Output the [x, y] coordinate of the center of the cell containing the given text.  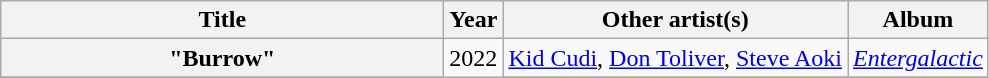
Kid Cudi, Don Toliver, Steve Aoki [676, 58]
Other artist(s) [676, 20]
Title [222, 20]
Entergalactic [918, 58]
Album [918, 20]
Year [474, 20]
"Burrow" [222, 58]
2022 [474, 58]
